Capture the cell that displays the provided text and extract its [X, Y] central coordinate. 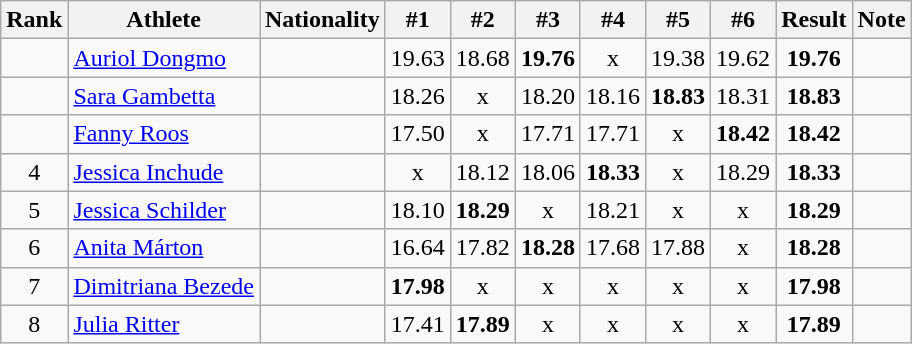
Fanny Roos [164, 134]
18.21 [612, 210]
19.63 [418, 58]
Julia Ritter [164, 324]
16.64 [418, 248]
#1 [418, 20]
17.50 [418, 134]
6 [34, 248]
18.20 [548, 96]
Jessica Inchude [164, 172]
Nationality [323, 20]
18.10 [418, 210]
#6 [744, 20]
Anita Márton [164, 248]
Jessica Schilder [164, 210]
#5 [678, 20]
18.16 [612, 96]
Result [814, 20]
18.06 [548, 172]
#4 [612, 20]
Auriol Dongmo [164, 58]
19.62 [744, 58]
19.38 [678, 58]
8 [34, 324]
17.82 [482, 248]
18.12 [482, 172]
17.88 [678, 248]
Note [882, 20]
#2 [482, 20]
#3 [548, 20]
18.31 [744, 96]
17.68 [612, 248]
Rank [34, 20]
Athlete [164, 20]
7 [34, 286]
5 [34, 210]
17.41 [418, 324]
18.26 [418, 96]
Sara Gambetta [164, 96]
18.68 [482, 58]
4 [34, 172]
Dimitriana Bezede [164, 286]
